For the text-containing cell, return its midpoint in [X, Y] coordinate format. 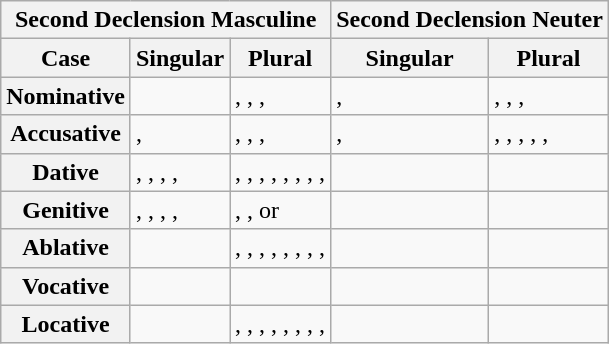
Accusative [66, 134]
Vocative [66, 286]
Case [66, 58]
Second Declension Masculine [166, 20]
Dative [66, 172]
Locative [66, 324]
, , , , , [549, 134]
Nominative [66, 96]
Genitive [66, 210]
, , or [280, 210]
Ablative [66, 248]
Second Declension Neuter [470, 20]
